Identify which cell holds the provided text, then report its [x, y] central coordinate. 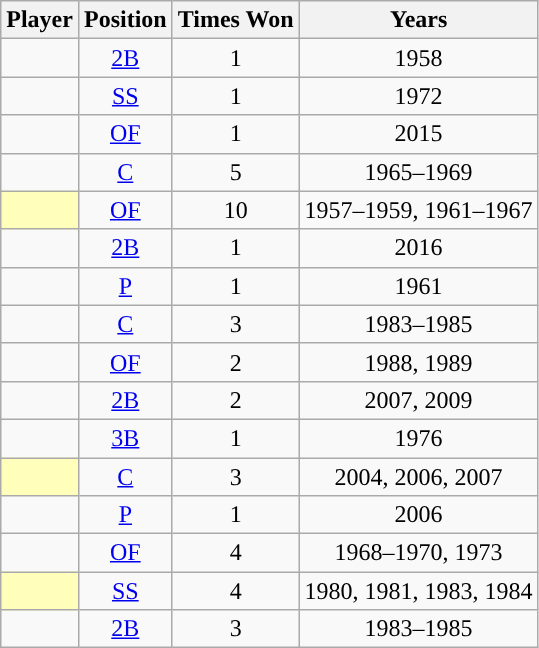
Times Won [236, 20]
1980, 1981, 1983, 1984 [418, 591]
2016 [418, 248]
1976 [418, 438]
2007, 2009 [418, 400]
2006 [418, 515]
1957–1959, 1961–1967 [418, 210]
Player [40, 20]
10 [236, 210]
1958 [418, 58]
1961 [418, 286]
2015 [418, 134]
2004, 2006, 2007 [418, 477]
1968–1970, 1973 [418, 553]
1965–1969 [418, 172]
1988, 1989 [418, 362]
Years [418, 20]
1972 [418, 96]
3B [125, 438]
Position [125, 20]
5 [236, 172]
